Find where the given text appears and provide that cell's center as (X, Y) coordinate. 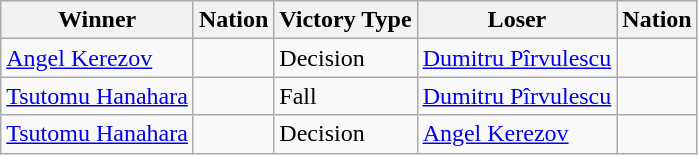
Winner (98, 20)
Loser (517, 20)
Victory Type (346, 20)
Fall (346, 96)
